Provide the (x, y) coordinate of the cell's center where the given text is located.  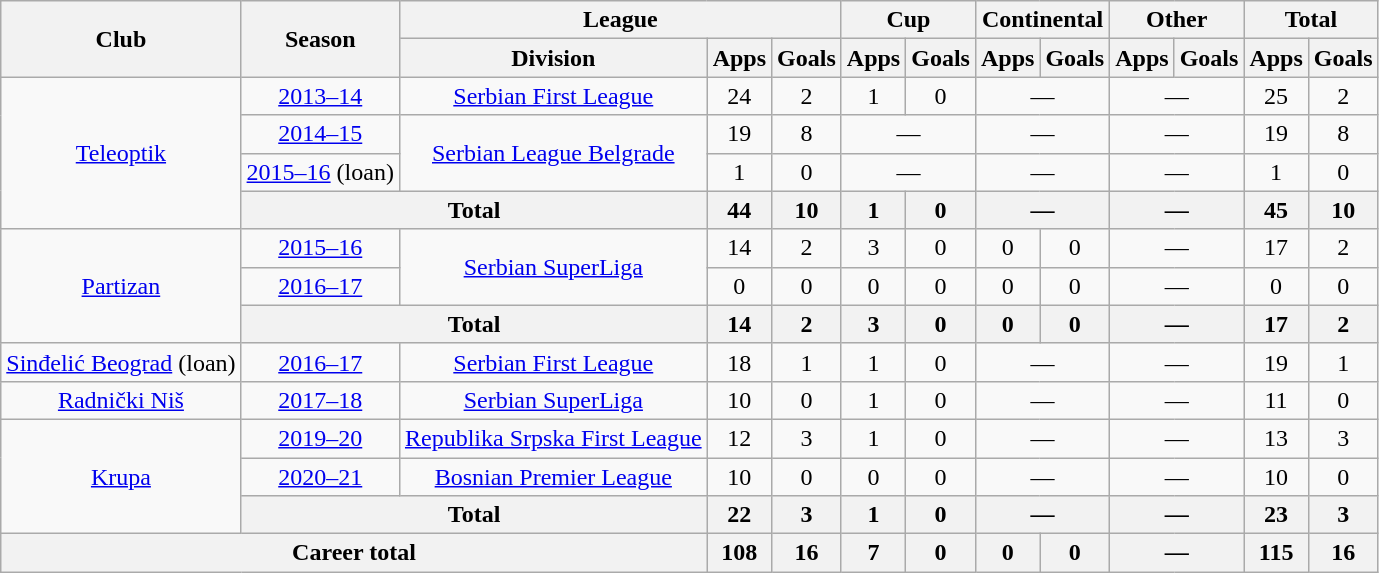
2019–20 (320, 438)
2020–21 (320, 477)
Cup (908, 20)
24 (739, 96)
12 (739, 438)
7 (873, 553)
44 (739, 210)
League (620, 20)
Partizan (121, 286)
22 (739, 515)
Radnički Niš (121, 400)
Season (320, 39)
11 (1276, 400)
23 (1276, 515)
115 (1276, 553)
108 (739, 553)
Club (121, 39)
Division (553, 58)
45 (1276, 210)
18 (739, 362)
2013–14 (320, 96)
Krupa (121, 476)
2014–15 (320, 134)
Bosnian Premier League (553, 477)
2017–18 (320, 400)
2015–16 (320, 248)
25 (1276, 96)
Sinđelić Beograd (loan) (121, 362)
Republika Srpska First League (553, 438)
13 (1276, 438)
Career total (354, 553)
Other (1177, 20)
2015–16 (loan) (320, 172)
Teleoptik (121, 153)
Serbian League Belgrade (553, 153)
Continental (1042, 20)
